Search for the cell housing the specified text and yield its (X, Y) center coordinate. 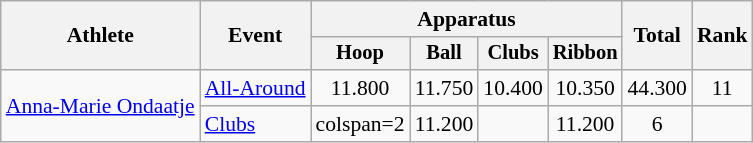
Apparatus (467, 19)
Event (256, 36)
11.800 (360, 88)
Total (656, 36)
Athlete (100, 36)
Hoop (360, 54)
All-Around (256, 88)
Rank (722, 36)
10.400 (512, 88)
6 (656, 124)
11.750 (444, 88)
colspan=2 (360, 124)
44.300 (656, 88)
11 (722, 88)
10.350 (586, 88)
Ribbon (586, 54)
Anna-Marie Ondaatje (100, 106)
Ball (444, 54)
